Identify which cell holds the provided text, then report its (X, Y) central coordinate. 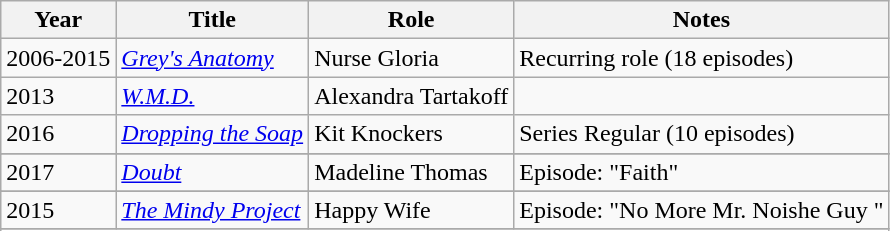
2013 (58, 96)
2016 (58, 134)
Episode: "No More Mr. Noishe Guy " (702, 210)
2006-2015 (58, 58)
Nurse Gloria (412, 58)
Alexandra Tartakoff (412, 96)
Recurring role (18 episodes) (702, 58)
Happy Wife (412, 210)
Year (58, 20)
Madeline Thomas (412, 172)
Title (212, 20)
Grey's Anatomy (212, 58)
Doubt (212, 172)
W.M.D. (212, 96)
Kit Knockers (412, 134)
The Mindy Project (212, 210)
Role (412, 20)
2015 (58, 210)
2017 (58, 172)
Series Regular (10 episodes) (702, 134)
Notes (702, 20)
Episode: "Faith" (702, 172)
Dropping the Soap (212, 134)
